Provide the [x, y] coordinate of the cell's center where the given text is located.  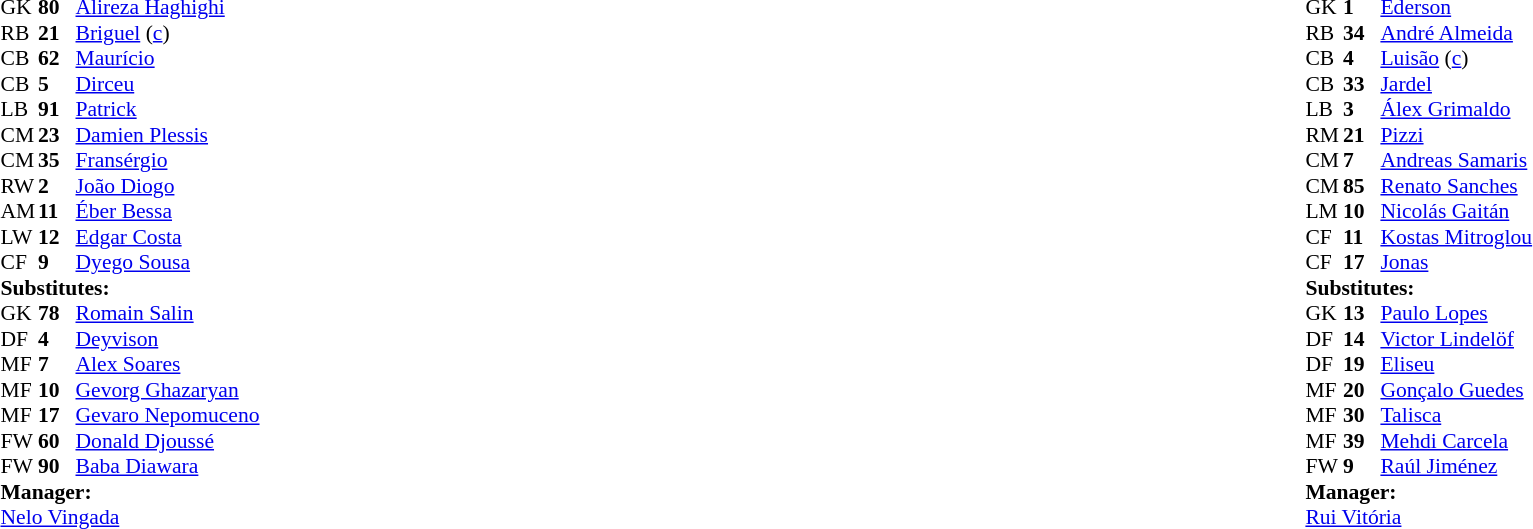
Romain Salin [168, 313]
35 [57, 161]
Fransérgio [168, 161]
Victor Lindelöf [1456, 339]
RM [1324, 135]
LM [1324, 211]
AM [19, 211]
Briguel (c) [168, 33]
Renato Sanches [1456, 186]
60 [57, 441]
30 [1362, 415]
Baba Diawara [168, 467]
Dyego Sousa [168, 263]
Edgar Costa [168, 237]
Luisão (c) [1456, 59]
12 [57, 237]
Raúl Jiménez [1456, 467]
LW [19, 237]
Éber Bessa [168, 211]
34 [1362, 33]
20 [1362, 390]
Jonas [1456, 263]
Damien Plessis [168, 135]
André Almeida [1456, 33]
RW [19, 186]
Mehdi Carcela [1456, 441]
13 [1362, 313]
78 [57, 313]
39 [1362, 441]
Gevorg Ghazaryan [168, 390]
Patrick [168, 109]
Deyvison [168, 339]
62 [57, 59]
14 [1362, 339]
91 [57, 109]
19 [1362, 365]
Gevaro Nepomuceno [168, 415]
Alex Soares [168, 365]
5 [57, 84]
Andreas Samaris [1456, 161]
Jardel [1456, 84]
Kostas Mitroglou [1456, 237]
Eliseu [1456, 365]
2 [57, 186]
Gonçalo Guedes [1456, 390]
Nicolás Gaitán [1456, 211]
3 [1362, 109]
33 [1362, 84]
85 [1362, 186]
Talisca [1456, 415]
Donald Djoussé [168, 441]
23 [57, 135]
Pizzi [1456, 135]
Álex Grimaldo [1456, 109]
Paulo Lopes [1456, 313]
Dirceu [168, 84]
João Diogo [168, 186]
Maurício [168, 59]
90 [57, 467]
